Detect which cell encompasses the target text, then output its [X, Y] center coordinate. 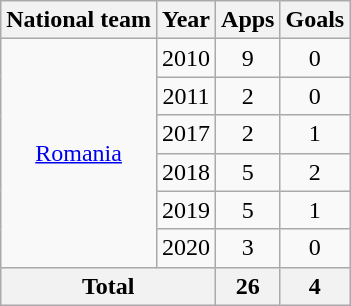
26 [248, 286]
Romania [79, 153]
Year [186, 20]
2010 [186, 58]
2019 [186, 210]
Goals [315, 20]
2011 [186, 96]
3 [248, 248]
2020 [186, 248]
9 [248, 58]
2018 [186, 172]
4 [315, 286]
Total [108, 286]
Apps [248, 20]
National team [79, 20]
2017 [186, 134]
